Identify which cell holds the provided text, then report its (x, y) central coordinate. 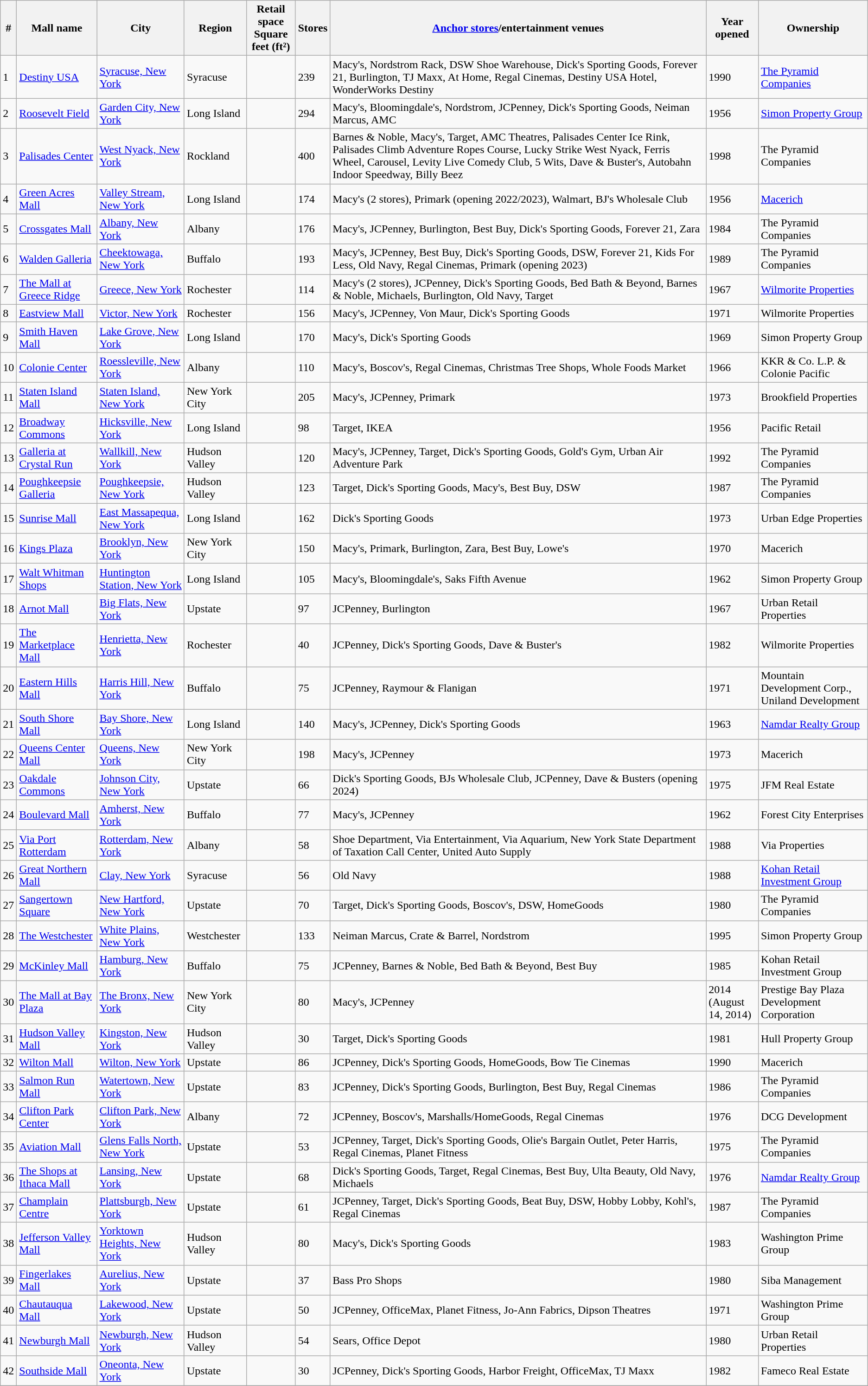
41 (8, 1341)
Target, Dick's Sporting Goods, Boscov's, DSW, HomeGoods (518, 905)
17 (8, 579)
2 (8, 113)
105 (313, 579)
Target, Dick's Sporting Goods, Macy's, Best Buy, DSW (518, 488)
1966 (733, 367)
38 (8, 1244)
Lake Grove, New York (140, 337)
Stores (313, 28)
58 (313, 845)
Macy's, Primark, Burlington, Zara, Best Buy, Lowe's (518, 548)
Aurelius, New York (140, 1280)
The Mall at Greece Ridge (57, 289)
239 (313, 77)
1992 (733, 458)
24 (8, 815)
Syracuse, New York (140, 77)
Lakewood, New York (140, 1310)
1995 (733, 935)
White Plains, New York (140, 935)
22 (8, 754)
1984 (733, 229)
77 (313, 815)
26 (8, 875)
12 (8, 428)
Rockland (215, 156)
Aviation Mall (57, 1147)
33 (8, 1086)
JCPenney, Target, Dick's Sporting Goods, Olie's Bargain Outlet, Peter Harris, Regal Cinemas, Planet Fitness (518, 1147)
Sunrise Mall (57, 519)
Hull Property Group (813, 1039)
Clay, New York (140, 875)
Rotterdam, New York (140, 845)
Valley Stream, New York (140, 199)
Albany, New York (140, 229)
Macy's, Bloomingdale's, Saks Fifth Avenue (518, 579)
133 (313, 935)
Bass Pro Shops (518, 1280)
Macy's, JCPenney, Primark (518, 397)
Crossgates Mall (57, 229)
61 (313, 1207)
Eastview Mall (57, 313)
Eastern Hills Mall (57, 688)
1985 (733, 966)
JCPenney, Target, Dick's Sporting Goods, Beat Buy, DSW, Hobby Lobby, Kohl's, Regal Cinemas (518, 1207)
City (140, 28)
Henrietta, New York (140, 645)
Queens, New York (140, 754)
Huntington Station, New York (140, 579)
86 (313, 1063)
1981 (733, 1039)
Palisades Center (57, 156)
123 (313, 488)
Macy's, Boscov's, Regal Cinemas, Christmas Tree Shops, Whole Foods Market (518, 367)
Lansing, New York (140, 1177)
Salmon Run Mall (57, 1086)
Westchester (215, 935)
Macy's, JCPenney, Target, Dick's Sporting Goods, Gold's Gym, Urban Air Adventure Park (518, 458)
DCG Development (813, 1117)
97 (313, 609)
Roessleville, New York (140, 367)
Macy's, JCPenney, Burlington, Best Buy, Dick's Sporting Goods, Forever 21, Zara (518, 229)
Forest City Enterprises (813, 815)
Walden Galleria (57, 259)
Macy's, JCPenney, Best Buy, Dick's Sporting Goods, DSW, Forever 21, Kids For Less, Old Navy, Regal Cinemas, Primark (opening 2023) (518, 259)
Retail spaceSquare feet (ft²) (271, 28)
The Shops at Ithaca Mall (57, 1177)
Champlain Centre (57, 1207)
Hicksville, New York (140, 428)
Boulevard Mall (57, 815)
294 (313, 113)
34 (8, 1117)
66 (313, 785)
JCPenney, OfficeMax, Planet Fitness, Jo-Ann Fabrics, Dipson Theatres (518, 1310)
15 (8, 519)
Dick's Sporting Goods (518, 519)
150 (313, 548)
Colonie Center (57, 367)
West Nyack, New York (140, 156)
Fingerlakes Mall (57, 1280)
Macy's (2 stores), JCPenney, Dick's Sporting Goods, Bed Bath & Beyond, Barnes & Noble, Michaels, Burlington, Old Navy, Target (518, 289)
4 (8, 199)
The Mall at Bay Plaza (57, 1002)
114 (313, 289)
11 (8, 397)
6 (8, 259)
32 (8, 1063)
Target, Dick's Sporting Goods (518, 1039)
Yorktown Heights, New York (140, 1244)
Newburgh Mall (57, 1341)
Queens Center Mall (57, 754)
Green Acres Mall (57, 199)
7 (8, 289)
JCPenney, Dick's Sporting Goods, Burlington, Best Buy, Regal Cinemas (518, 1086)
Big Flats, New York (140, 609)
83 (313, 1086)
Sears, Office Depot (518, 1341)
New Hartford, New York (140, 905)
42 (8, 1370)
21 (8, 725)
Neiman Marcus, Crate & Barrel, Nordstrom (518, 935)
39 (8, 1280)
Garden City, New York (140, 113)
Region (215, 28)
16 (8, 548)
1998 (733, 156)
JCPenney, Dick's Sporting Goods, Dave & Buster's (518, 645)
East Massapequa, New York (140, 519)
Roosevelt Field (57, 113)
18 (8, 609)
JFM Real Estate (813, 785)
Via Properties (813, 845)
Fameco Real Estate (813, 1370)
South Shore Mall (57, 725)
The Bronx, New York (140, 1002)
Brooklyn, New York (140, 548)
50 (313, 1310)
Target, IKEA (518, 428)
Oakdale Commons (57, 785)
Old Navy (518, 875)
1989 (733, 259)
The Westchester (57, 935)
Oneonta, New York (140, 1370)
19 (8, 645)
174 (313, 199)
162 (313, 519)
Macy's (2 stores), Primark (opening 2022/2023), Walmart, BJ's Wholesale Club (518, 199)
54 (313, 1341)
Dick's Sporting Goods, BJs Wholesale Club, JCPenney, Dave & Busters (opening 2024) (518, 785)
Arnot Mall (57, 609)
20 (8, 688)
Dick's Sporting Goods, Target, Regal Cinemas, Best Buy, Ulta Beauty, Old Navy, Michaels (518, 1177)
Kings Plaza (57, 548)
JCPenney, Barnes & Noble, Bed Bath & Beyond, Best Buy (518, 966)
Clifton Park, New York (140, 1117)
198 (313, 754)
Johnson City, New York (140, 785)
Southside Mall (57, 1370)
205 (313, 397)
Chautauqua Mall (57, 1310)
Prestige Bay Plaza Development Corporation (813, 1002)
Macy's, JCPenney, Dick's Sporting Goods (518, 725)
Cheektowaga, New York (140, 259)
1986 (733, 1086)
31 (8, 1039)
Macy's, Bloomingdale's, Nordstrom, JCPenney, Dick's Sporting Goods, Neiman Marcus, AMC (518, 113)
# (8, 28)
Via Port Rotterdam (57, 845)
Poughkeepsie Galleria (57, 488)
Hudson Valley Mall (57, 1039)
Brookfield Properties (813, 397)
Urban Edge Properties (813, 519)
14 (8, 488)
JCPenney, Dick's Sporting Goods, HomeGoods, Bow Tie Cinemas (518, 1063)
13 (8, 458)
193 (313, 259)
8 (8, 313)
JCPenney, Boscov's, Marshalls/HomeGoods, Regal Cinemas (518, 1117)
1 (8, 77)
400 (313, 156)
The Marketplace Mall (57, 645)
Wallkill, New York (140, 458)
Sangertown Square (57, 905)
Year opened (733, 28)
Plattsburgh, New York (140, 1207)
Jefferson Valley Mall (57, 1244)
Anchor stores/entertainment venues (518, 28)
120 (313, 458)
1963 (733, 725)
Great Northern Mall (57, 875)
170 (313, 337)
10 (8, 367)
Broadway Commons (57, 428)
Staten Island Mall (57, 397)
1970 (733, 548)
McKinley Mall (57, 966)
Harris Hill, New York (140, 688)
1969 (733, 337)
70 (313, 905)
68 (313, 1177)
9 (8, 337)
29 (8, 966)
KKR & Co. L.P. & Colonie Pacific (813, 367)
98 (313, 428)
36 (8, 1177)
Pacific Retail (813, 428)
Mall name (57, 28)
Destiny USA (57, 77)
156 (313, 313)
Amherst, New York (140, 815)
5 (8, 229)
Poughkeepsie, New York (140, 488)
Mountain Development Corp., Uniland Development (813, 688)
35 (8, 1147)
Siba Management (813, 1280)
56 (313, 875)
Victor, New York (140, 313)
1983 (733, 1244)
Glens Falls North, New York (140, 1147)
72 (313, 1117)
Watertown, New York (140, 1086)
Shoe Department, Via Entertainment, Via Aquarium, New York State Department of Taxation Call Center, United Auto Supply (518, 845)
Clifton Park Center (57, 1117)
53 (313, 1147)
Smith Haven Mall (57, 337)
27 (8, 905)
110 (313, 367)
2014(August 14, 2014) (733, 1002)
Hamburg, New York (140, 966)
JCPenney, Burlington (518, 609)
23 (8, 785)
Greece, New York (140, 289)
JCPenney, Dick's Sporting Goods, Harbor Freight, OfficeMax, TJ Maxx (518, 1370)
25 (8, 845)
Bay Shore, New York (140, 725)
176 (313, 229)
Macy's, JCPenney, Von Maur, Dick's Sporting Goods (518, 313)
Kingston, New York (140, 1039)
Walt Whitman Shops (57, 579)
Galleria at Crystal Run (57, 458)
28 (8, 935)
Staten Island, New York (140, 397)
3 (8, 156)
Wilton Mall (57, 1063)
Ownership (813, 28)
140 (313, 725)
Wilton, New York (140, 1063)
Newburgh, New York (140, 1341)
JCPenney, Raymour & Flanigan (518, 688)
